For the text-containing cell, return its midpoint in (X, Y) coordinate format. 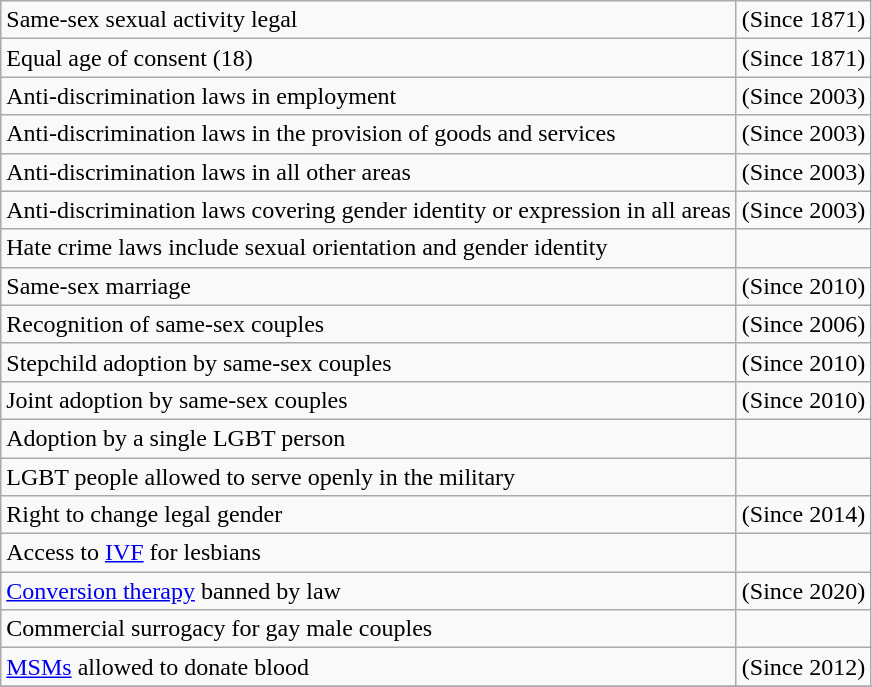
Commercial surrogacy for gay male couples (369, 629)
Right to change legal gender (369, 515)
(Since 2014) (803, 515)
Same-sex marriage (369, 286)
Conversion therapy banned by law (369, 591)
MSMs allowed to donate blood (369, 667)
Anti-discrimination laws in employment (369, 96)
(Since 2006) (803, 324)
LGBT people allowed to serve openly in the military (369, 477)
Adoption by a single LGBT person (369, 438)
Joint adoption by same-sex couples (369, 400)
Anti-discrimination laws in the provision of goods and services (369, 134)
(Since 2020) (803, 591)
Equal age of consent (18) (369, 58)
(Since 2012) (803, 667)
Anti-discrimination laws covering gender identity or expression in all areas (369, 210)
Recognition of same-sex couples (369, 324)
Access to IVF for lesbians (369, 553)
Anti-discrimination laws in all other areas (369, 172)
Hate crime laws include sexual orientation and gender identity (369, 248)
Same-sex sexual activity legal (369, 20)
Stepchild adoption by same-sex couples (369, 362)
